Identify which cell holds the provided text, then report its (X, Y) central coordinate. 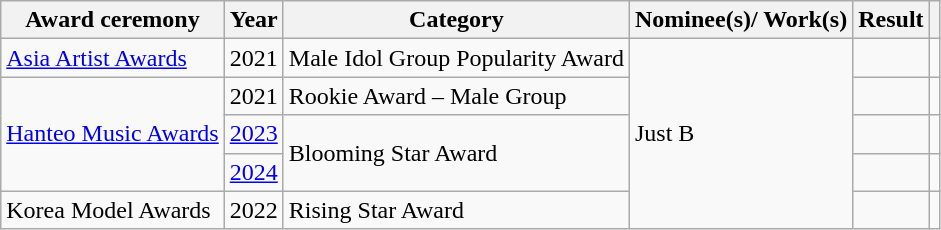
2023 (254, 134)
2022 (254, 210)
Year (254, 20)
Award ceremony (113, 20)
Blooming Star Award (456, 153)
Male Idol Group Popularity Award (456, 58)
Rising Star Award (456, 210)
Asia Artist Awards (113, 58)
Hanteo Music Awards (113, 134)
Result (891, 20)
Category (456, 20)
Rookie Award – Male Group (456, 96)
2024 (254, 172)
Just B (740, 134)
Nominee(s)/ Work(s) (740, 20)
Korea Model Awards (113, 210)
